Output the [x, y] coordinate of the center of the cell containing the given text.  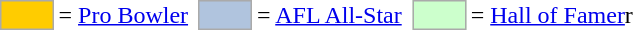
= AFL All-Star [330, 15]
= Pro Bowler [124, 15]
